Output the (X, Y) coordinate of the center of the cell containing the given text.  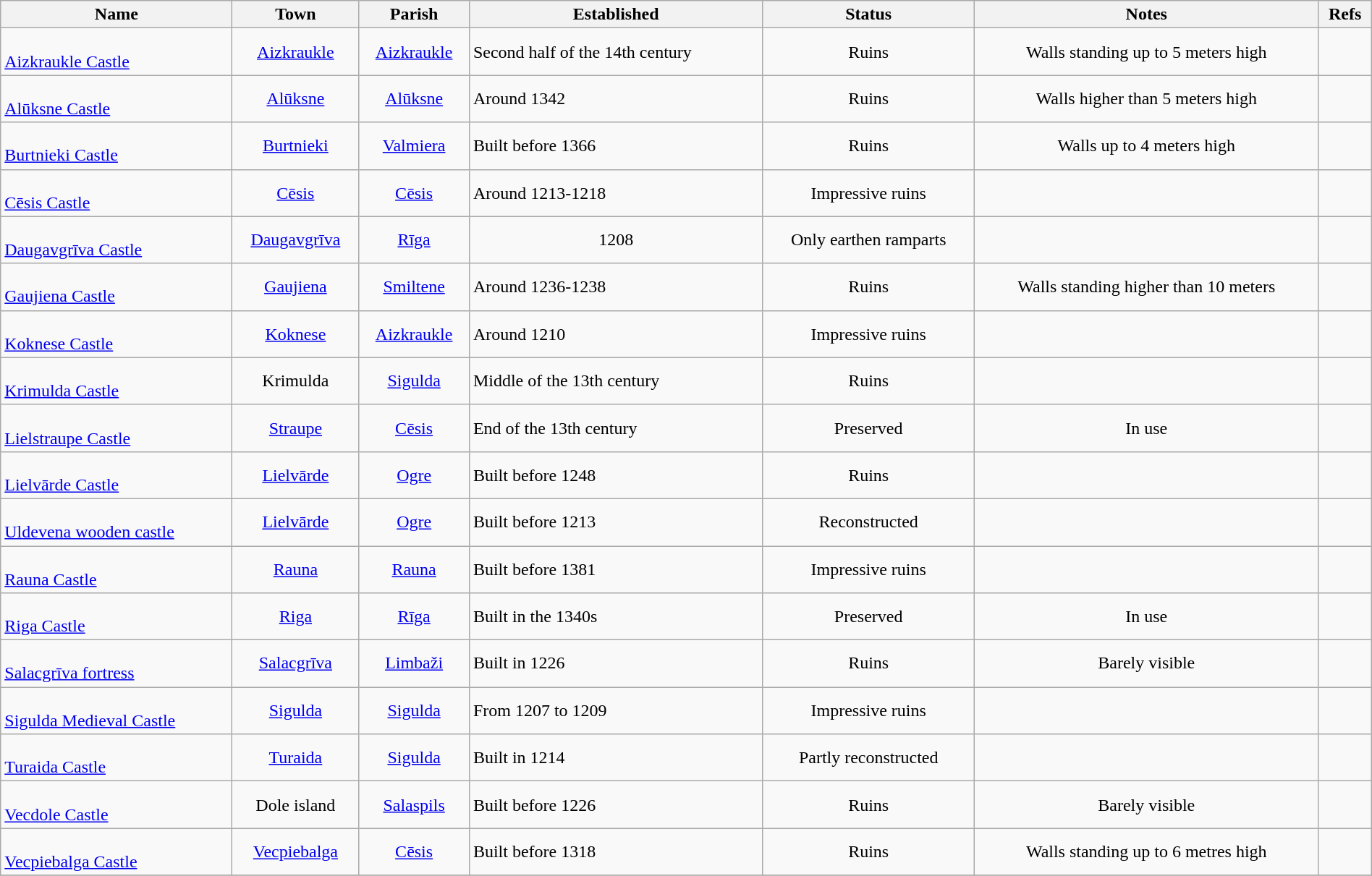
Reconstructed (868, 522)
Turaida (295, 758)
Sigulda Medieval Castle (117, 710)
Parish (414, 14)
Vecpiebalga (295, 852)
Built before 1213 (616, 522)
Koknese (295, 334)
Koknese Castle (117, 334)
Built in 1226 (616, 664)
Second half of the 14th century (616, 52)
Walls higher than 5 meters high (1146, 98)
Refs (1345, 14)
Burtnieki (295, 146)
Built before 1248 (616, 475)
1208 (616, 240)
Uldevena wooden castle (117, 522)
Built before 1381 (616, 569)
Limbaži (414, 664)
Only earthen ramparts (868, 240)
Riga Castle (117, 616)
Around 1236-1238 (616, 286)
Turaida Castle (117, 758)
Town (295, 14)
Around 1210 (616, 334)
Walls up to 4 meters high (1146, 146)
Partly reconstructed (868, 758)
Smiltene (414, 286)
Lielstraupe Castle (117, 428)
Krimulda (295, 380)
Middle of the 13th century (616, 380)
End of the 13th century (616, 428)
Riga (295, 616)
Salacgrīva (295, 664)
Built before 1366 (616, 146)
Lielvārde Castle (117, 475)
Vecpiebalga Castle (117, 852)
Walls standing up to 6 metres high (1146, 852)
Vecdole Castle (117, 804)
From 1207 to 1209 (616, 710)
Burtnieki Castle (117, 146)
Alūksne Castle (117, 98)
Built in 1214 (616, 758)
Notes (1146, 14)
Gaujiena Castle (117, 286)
Cēsis Castle (117, 192)
Daugavgrīva Castle (117, 240)
Around 1342 (616, 98)
Straupe (295, 428)
Built before 1318 (616, 852)
Valmiera (414, 146)
Established (616, 14)
Built in the 1340s (616, 616)
Salaspils (414, 804)
Name (117, 14)
Dole island (295, 804)
Status (868, 14)
Built before 1226 (616, 804)
Gaujiena (295, 286)
Salacgrīva fortress (117, 664)
Daugavgrīva (295, 240)
Walls standing up to 5 meters high (1146, 52)
Walls standing higher than 10 meters (1146, 286)
Rauna Castle (117, 569)
Krimulda Castle (117, 380)
Around 1213-1218 (616, 192)
Aizkraukle Castle (117, 52)
